Determine the (X, Y) coordinate at the center of the cell enclosing the given text.  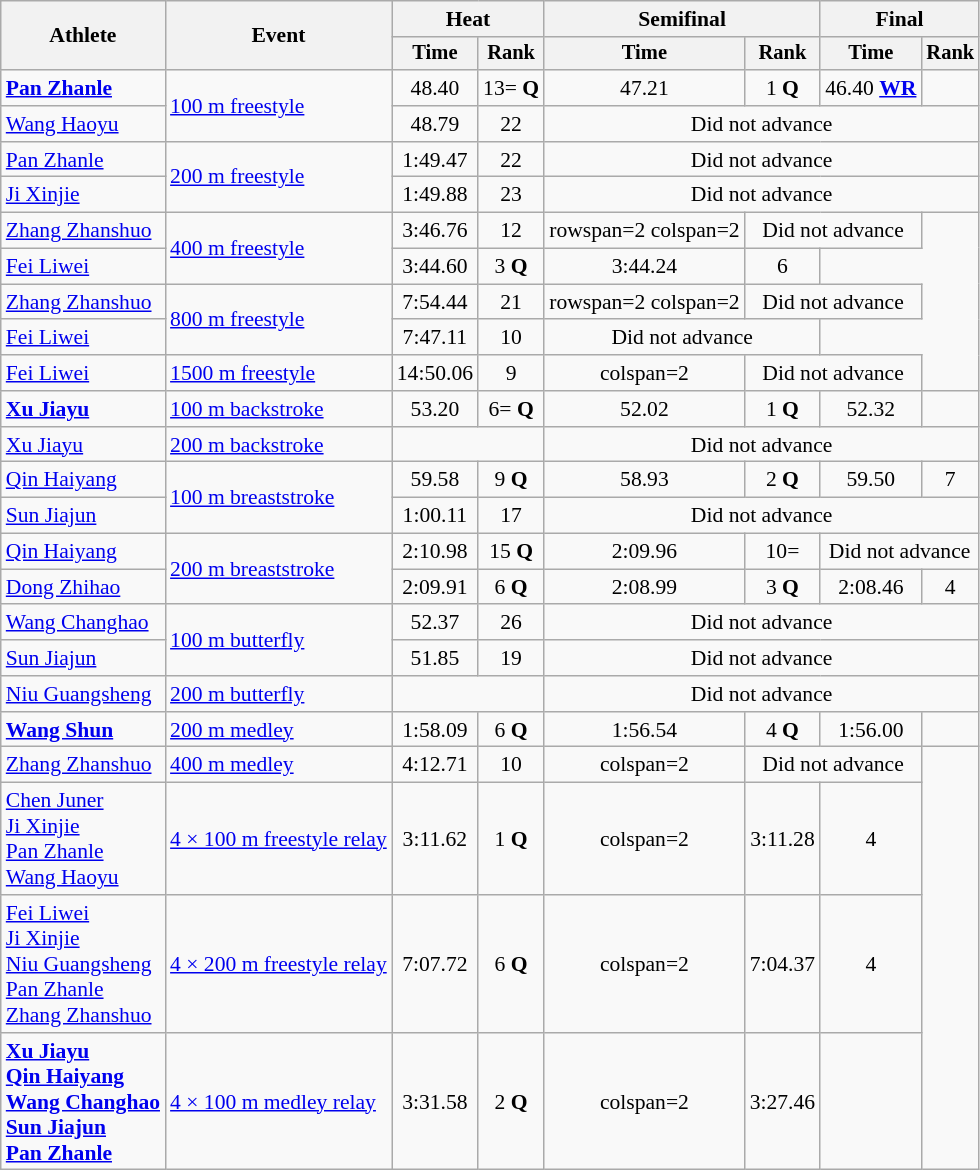
59.58 (435, 480)
6 (782, 267)
100 m backstroke (278, 409)
7:47.11 (435, 338)
7:54.44 (435, 302)
400 m medley (278, 765)
4 × 100 m freestyle relay (278, 839)
Event (278, 36)
48.79 (435, 124)
3:46.76 (435, 231)
Chen JunerJi XinjiePan ZhanleWang Haoyu (83, 839)
Final (900, 19)
4 × 200 m freestyle relay (278, 964)
Dong Zhihao (83, 587)
200 m freestyle (278, 178)
26 (511, 623)
3:44.60 (435, 267)
200 m breaststroke (278, 570)
1:56.54 (644, 730)
7 (950, 480)
2:10.98 (435, 552)
3:44.24 (644, 267)
9 Q (511, 480)
3:11.28 (782, 839)
4:12.71 (435, 765)
58.93 (644, 480)
53.20 (435, 409)
1500 m freestyle (278, 373)
23 (511, 195)
7:07.72 (435, 964)
800 m freestyle (278, 320)
13= Q (511, 88)
Ji Xinjie (83, 195)
10= (782, 552)
Wang Changhao (83, 623)
2:09.91 (435, 587)
52.37 (435, 623)
15 Q (511, 552)
Heat (468, 19)
46.40 WR (870, 88)
7:04.37 (782, 964)
400 m freestyle (278, 248)
21 (511, 302)
47.21 (644, 88)
48.40 (435, 88)
Athlete (83, 36)
2:08.99 (644, 587)
Niu Guangsheng (83, 694)
1:56.00 (870, 730)
1:49.88 (435, 195)
52.32 (870, 409)
100 m breaststroke (278, 498)
2:09.96 (644, 552)
3:11.62 (435, 839)
1:49.47 (435, 160)
14:50.06 (435, 373)
1:58.09 (435, 730)
17 (511, 516)
4 Q (782, 730)
2:08.46 (870, 587)
Wang Shun (83, 730)
100 m butterfly (278, 640)
100 m freestyle (278, 106)
Wang Haoyu (83, 124)
Semifinal (682, 19)
52.02 (644, 409)
2 Q (782, 480)
200 m backstroke (278, 445)
12 (511, 231)
Fei LiweiJi XinjieNiu GuangshengPan ZhanleZhang Zhanshuo (83, 964)
6= Q (511, 409)
59.50 (870, 480)
200 m medley (278, 730)
1:00.11 (435, 516)
51.85 (435, 658)
200 m butterfly (278, 694)
19 (511, 658)
9 (511, 373)
